Detect which cell encompasses the target text, then output its [X, Y] center coordinate. 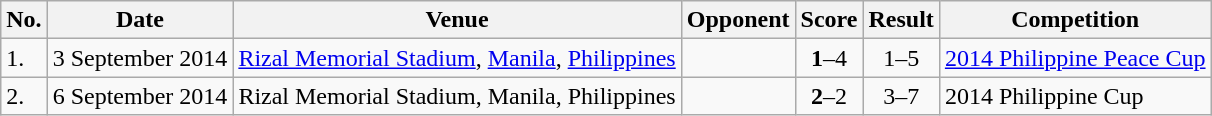
2–2 [829, 96]
1–5 [901, 58]
2014 Philippine Cup [1075, 96]
2. [24, 96]
3–7 [901, 96]
Venue [457, 20]
2014 Philippine Peace Cup [1075, 58]
No. [24, 20]
1–4 [829, 58]
3 September 2014 [140, 58]
Score [829, 20]
Competition [1075, 20]
6 September 2014 [140, 96]
Date [140, 20]
Opponent [738, 20]
1. [24, 58]
Result [901, 20]
